Determine the (X, Y) coordinate at the center of the cell enclosing the given text.  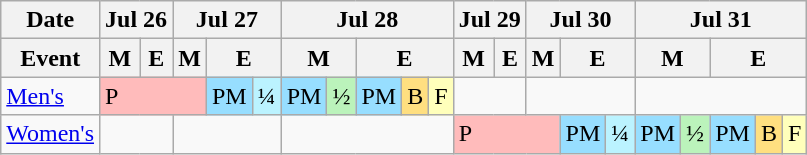
Jul 26 (136, 20)
Jul 30 (580, 20)
Men's (50, 96)
Jul 27 (228, 20)
Women's (50, 134)
Event (50, 58)
Date (50, 20)
Jul 28 (367, 20)
Jul 31 (721, 20)
Jul 29 (490, 20)
